Return (x, y) of the center of cell containing provided text 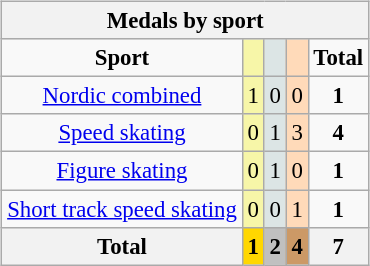
2 (275, 246)
Medals by sport (186, 21)
Short track speed skating (122, 209)
Speed skating (122, 133)
Sport (122, 58)
Figure skating (122, 171)
7 (338, 246)
Nordic combined (122, 96)
3 (297, 133)
